Extract the (X, Y) coordinate from the center of the cell holding the provided text.  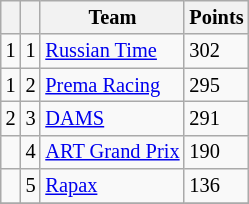
5 (31, 186)
302 (216, 51)
Russian Time (112, 51)
295 (216, 85)
Rapax (112, 186)
Points (216, 17)
136 (216, 186)
291 (216, 118)
ART Grand Prix (112, 152)
Prema Racing (112, 85)
Team (112, 17)
3 (31, 118)
4 (31, 152)
190 (216, 152)
DAMS (112, 118)
